Identify which cell holds the provided text, then report its (x, y) central coordinate. 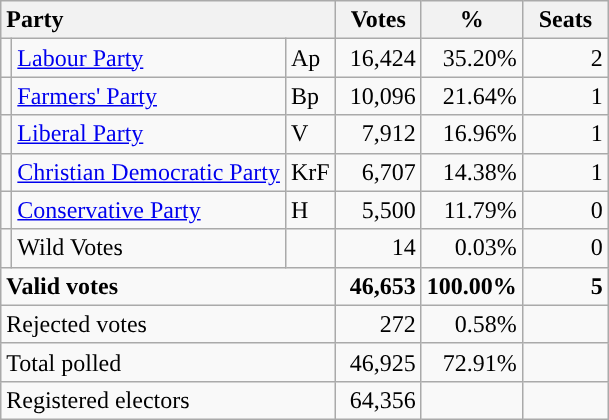
Rejected votes (168, 324)
35.20% (472, 58)
10,096 (378, 96)
64,356 (378, 400)
2 (565, 58)
V (310, 134)
16.96% (472, 134)
0.03% (472, 248)
0.58% (472, 324)
6,707 (378, 172)
Party (168, 20)
Wild Votes (149, 248)
H (310, 210)
Liberal Party (149, 134)
272 (378, 324)
46,653 (378, 286)
5 (565, 286)
46,925 (378, 362)
21.64% (472, 96)
14 (378, 248)
100.00% (472, 286)
Ap (310, 58)
Conservative Party (149, 210)
Registered electors (168, 400)
Valid votes (168, 286)
% (472, 20)
72.91% (472, 362)
Labour Party (149, 58)
Bp (310, 96)
Total polled (168, 362)
5,500 (378, 210)
16,424 (378, 58)
Seats (565, 20)
11.79% (472, 210)
Votes (378, 20)
14.38% (472, 172)
Christian Democratic Party (149, 172)
7,912 (378, 134)
KrF (310, 172)
Farmers' Party (149, 96)
